Return the [X, Y] coordinate for the center point of the cell that contains the specified text.  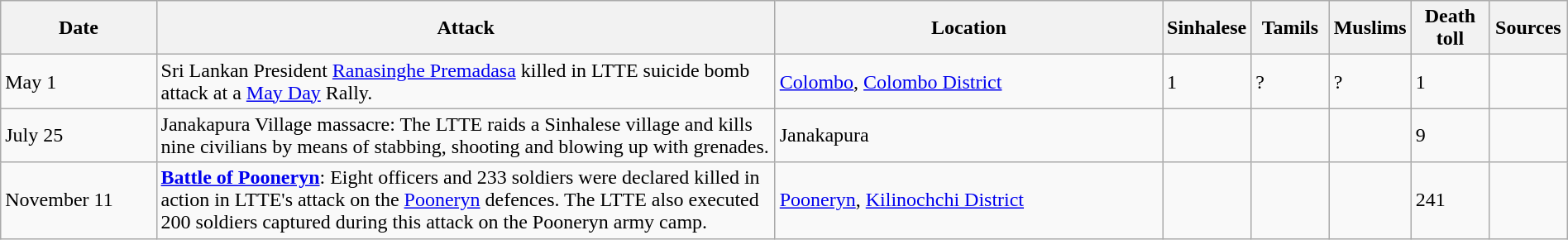
Sinhalese [1207, 28]
Death toll [1450, 28]
Muslims [1370, 28]
Janakapura [968, 136]
Pooneryn, Kilinochchi District [968, 200]
241 [1450, 200]
Sri Lankan President Ranasinghe Premadasa killed in LTTE suicide bomb attack at a May Day Rally. [466, 81]
July 25 [79, 136]
Location [968, 28]
May 1 [79, 81]
Janakapura Village massacre: The LTTE raids a Sinhalese village and kills nine civilians by means of stabbing, shooting and blowing up with grenades. [466, 136]
Tamils [1290, 28]
Attack [466, 28]
9 [1450, 136]
November 11 [79, 200]
Date [79, 28]
Colombo, Colombo District [968, 81]
Sources [1528, 28]
